For the text-containing cell, return its midpoint in (X, Y) coordinate format. 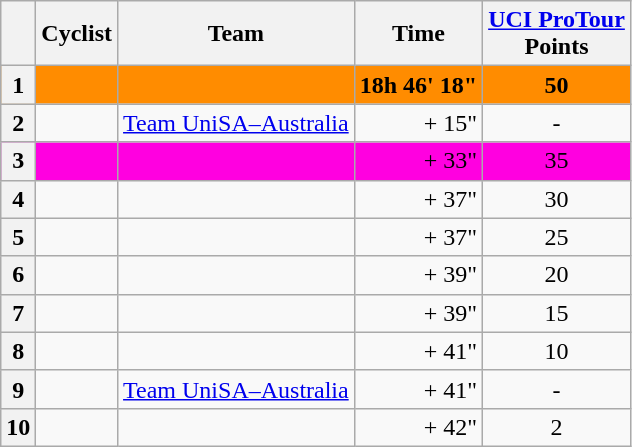
50 (557, 85)
Cyclist (77, 34)
+ 15" (418, 123)
18h 46' 18" (418, 85)
Time (418, 34)
25 (557, 237)
6 (18, 275)
35 (557, 161)
8 (18, 351)
5 (18, 237)
1 (18, 85)
+ 42" (418, 427)
30 (557, 199)
20 (557, 275)
+ 33" (418, 161)
UCI ProTourPoints (557, 34)
3 (18, 161)
4 (18, 199)
15 (557, 313)
7 (18, 313)
9 (18, 389)
Team (236, 34)
